Return [X, Y] of the center of cell containing provided text 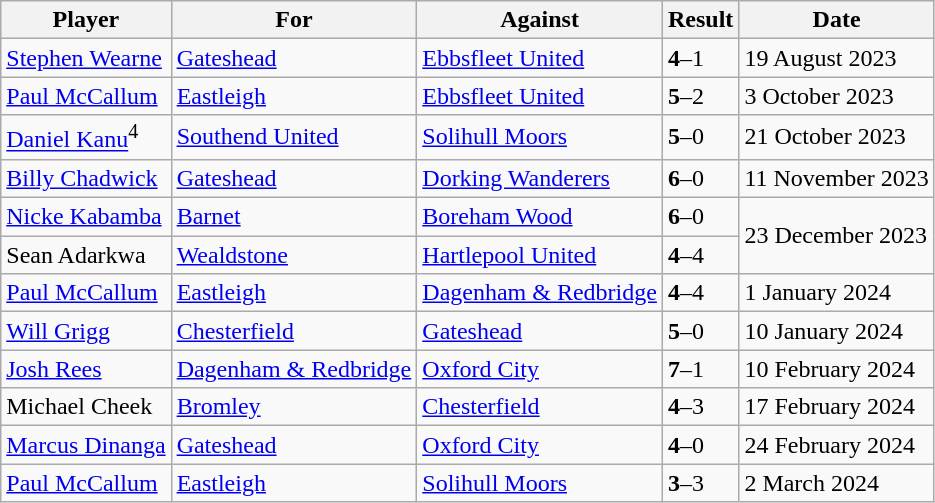
Sean Adarkwa [86, 255]
24 February 2024 [836, 445]
1 January 2024 [836, 293]
Player [86, 20]
Dorking Wanderers [540, 178]
10 January 2024 [836, 331]
Nicke Kabamba [86, 217]
19 August 2023 [836, 58]
23 December 2023 [836, 236]
4–3 [700, 407]
3–3 [700, 483]
Daniel Kanu4 [86, 138]
Southend United [294, 138]
7–1 [700, 369]
10 February 2024 [836, 369]
11 November 2023 [836, 178]
3 October 2023 [836, 96]
Against [540, 20]
21 October 2023 [836, 138]
Result [700, 20]
4–0 [700, 445]
Bromley [294, 407]
Will Grigg [86, 331]
Barnet [294, 217]
Date [836, 20]
4–1 [700, 58]
Boreham Wood [540, 217]
Hartlepool United [540, 255]
Marcus Dinanga [86, 445]
2 March 2024 [836, 483]
Wealdstone [294, 255]
Stephen Wearne [86, 58]
Josh Rees [86, 369]
For [294, 20]
Michael Cheek [86, 407]
Billy Chadwick [86, 178]
17 February 2024 [836, 407]
5–2 [700, 96]
